Capture the cell that displays the provided text and extract its (X, Y) central coordinate. 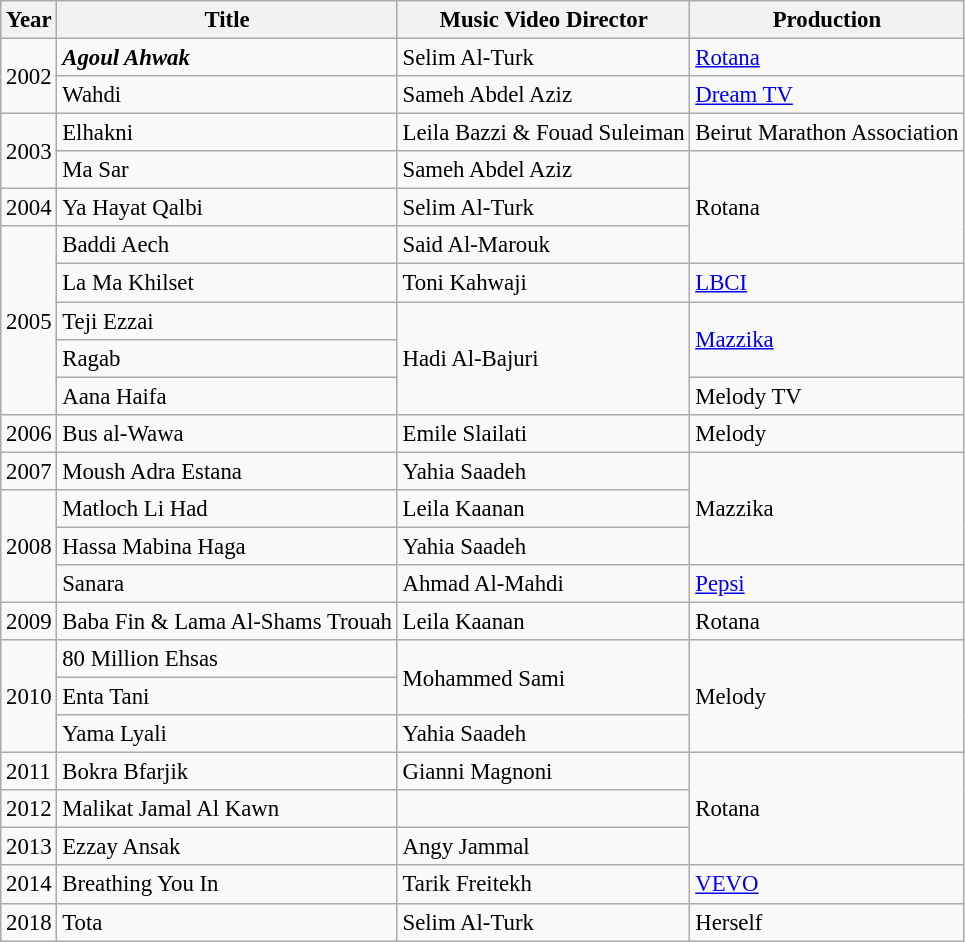
2005 (29, 320)
Ya Hayat Qalbi (227, 208)
Breathing You In (227, 885)
Year (29, 20)
Yama Lyali (227, 734)
2012 (29, 809)
Angy Jammal (544, 847)
2014 (29, 885)
Production (827, 20)
Leila Bazzi & Fouad Suleiman (544, 133)
Matloch Li Had (227, 509)
Emile Slailati (544, 433)
Bokra Bfarjik (227, 772)
Ma Sar (227, 170)
Elhakni (227, 133)
Baba Fin & Lama Al-Shams Trouah (227, 621)
Beirut Marathon Association (827, 133)
Hadi Al-Bajuri (544, 358)
Sanara (227, 584)
Music Video Director (544, 20)
2010 (29, 696)
Enta Tani (227, 697)
Aana Haifa (227, 396)
Mohammed Sami (544, 678)
2003 (29, 152)
80 Million Ehsas (227, 659)
Teji Ezzai (227, 321)
Gianni Magnoni (544, 772)
2007 (29, 471)
Baddi Aech (227, 245)
VEVO (827, 885)
Bus al-Wawa (227, 433)
2004 (29, 208)
Toni Kahwaji (544, 283)
Pepsi (827, 584)
Title (227, 20)
2008 (29, 546)
Ezzay Ansak (227, 847)
2006 (29, 433)
La Ma Khilset (227, 283)
Herself (827, 922)
2011 (29, 772)
Agoul Ahwak (227, 58)
Wahdi (227, 95)
2013 (29, 847)
Ragab (227, 358)
2002 (29, 76)
LBCI (827, 283)
Tota (227, 922)
Melody TV (827, 396)
2018 (29, 922)
Malikat Jamal Al Kawn (227, 809)
Dream TV (827, 95)
Hassa Mabina Haga (227, 546)
Tarik Freitekh (544, 885)
Said Al-Marouk (544, 245)
Moush Adra Estana (227, 471)
Ahmad Al-Mahdi (544, 584)
2009 (29, 621)
